Output the (x, y) coordinate of the center of the cell containing the given text.  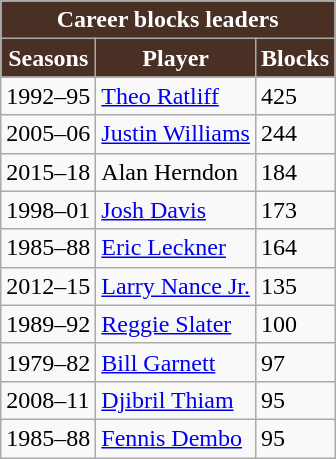
Eric Leckner (176, 248)
244 (294, 134)
Career blocks leaders (168, 20)
Seasons (48, 58)
97 (294, 362)
1992–95 (48, 96)
2015–18 (48, 172)
135 (294, 286)
Fennis Dembo (176, 438)
425 (294, 96)
1998–01 (48, 210)
1989–92 (48, 324)
2005–06 (48, 134)
Player (176, 58)
Djibril Thiam (176, 400)
2012–15 (48, 286)
Reggie Slater (176, 324)
Blocks (294, 58)
Larry Nance Jr. (176, 286)
Bill Garnett (176, 362)
173 (294, 210)
Alan Herndon (176, 172)
164 (294, 248)
184 (294, 172)
Justin Williams (176, 134)
1979–82 (48, 362)
Josh Davis (176, 210)
2008–11 (48, 400)
Theo Ratliff (176, 96)
100 (294, 324)
